Pinpoint the cell where the given text exists, returning its [X, Y] midpoint coordinate. 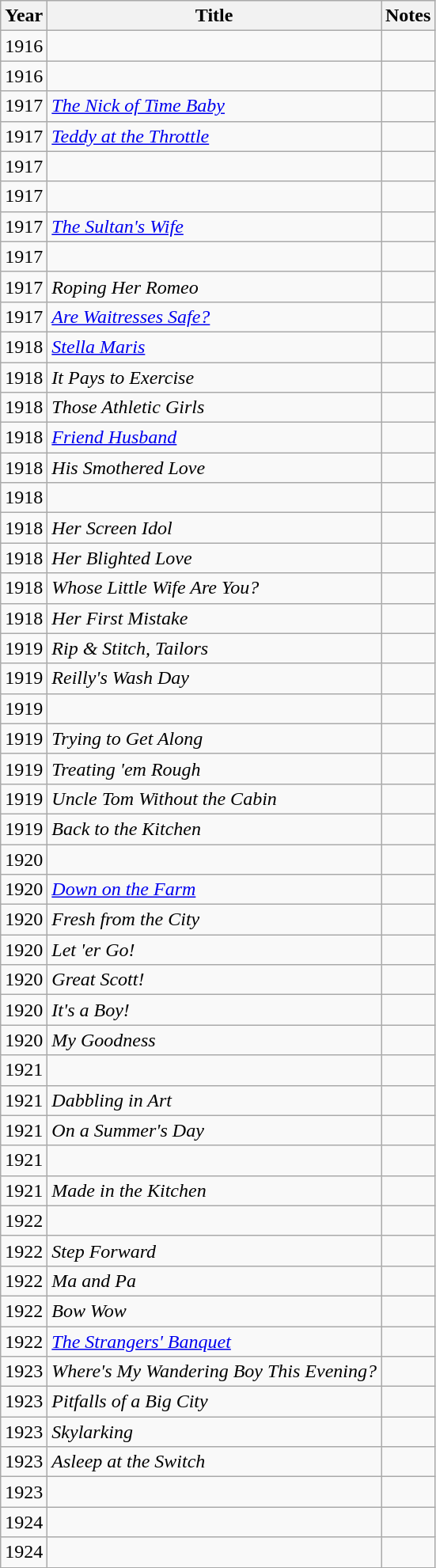
Rip & Stitch, Tailors [214, 648]
Dabbling in Art [214, 1100]
Teddy at the Throttle [214, 136]
Her Screen Idol [214, 528]
His Smothered Love [214, 468]
The Sultan's Wife [214, 226]
Whose Little Wife Are You? [214, 588]
Reilly's Wash Day [214, 678]
Step Forward [214, 1251]
Her Blighted Love [214, 558]
Trying to Get Along [214, 738]
Are Waitresses Safe? [214, 317]
Notes [408, 16]
Roping Her Romeo [214, 287]
Pitfalls of a Big City [214, 1402]
On a Summer's Day [214, 1130]
Title [214, 16]
Uncle Tom Without the Cabin [214, 799]
Ma and Pa [214, 1281]
My Goodness [214, 1040]
The Strangers' Banquet [214, 1342]
Friend Husband [214, 438]
Her First Mistake [214, 618]
Skylarking [214, 1432]
Fresh from the City [214, 920]
Treating 'em Rough [214, 769]
Stella Maris [214, 347]
Great Scott! [214, 980]
Back to the Kitchen [214, 829]
Where's My Wandering Boy This Evening? [214, 1372]
Made in the Kitchen [214, 1190]
It Pays to Exercise [214, 378]
Those Athletic Girls [214, 408]
It's a Boy! [214, 1010]
Let 'er Go! [214, 950]
Down on the Farm [214, 890]
Year [24, 16]
Bow Wow [214, 1311]
Asleep at the Switch [214, 1462]
The Nick of Time Baby [214, 106]
